Provide the (x, y) coordinate of the cell's center where the given text is located.  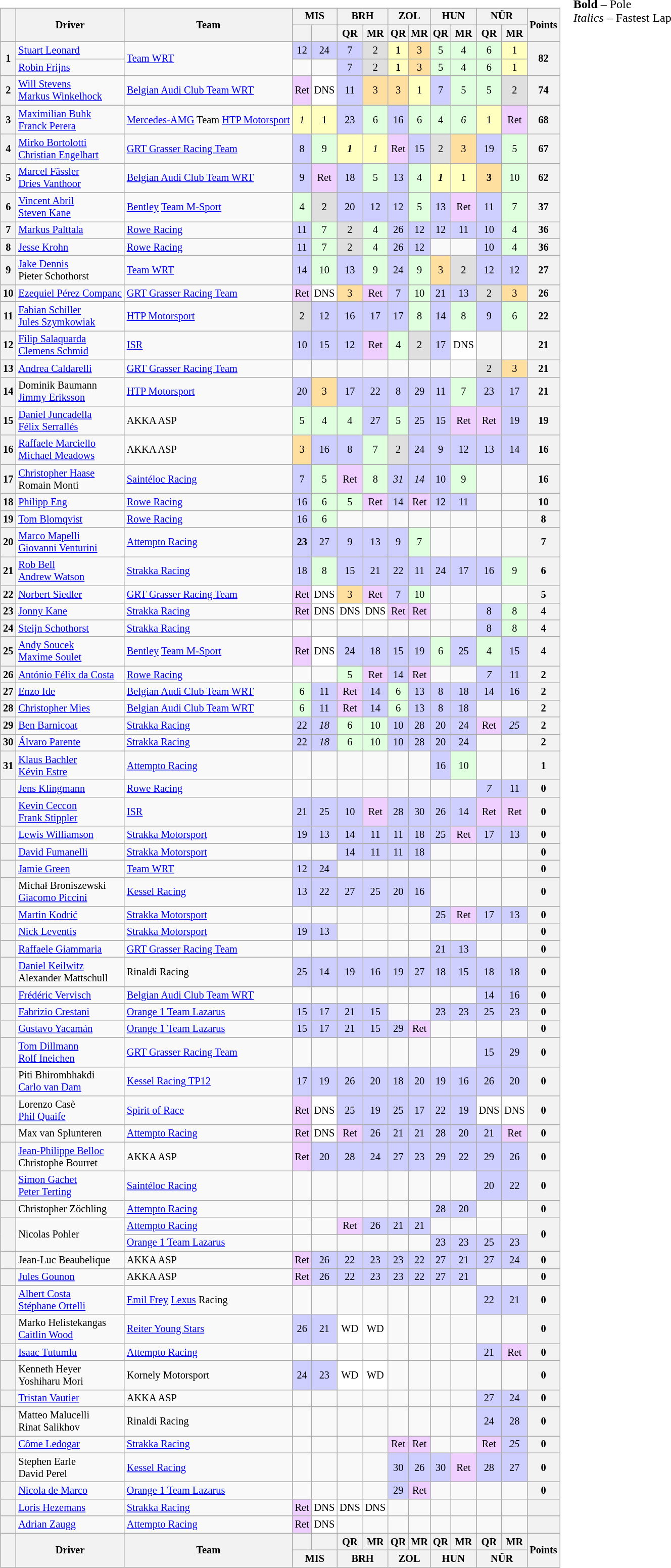
Jens Klingmann (70, 789)
Fabrizio Crestani (70, 1012)
Álvaro Parente (70, 743)
Max van Splunteren (70, 1133)
74 (544, 90)
Will Stevens Markus Winkelhock (70, 90)
Gustavo Yacamán (70, 1029)
António Félix da Costa (70, 675)
Tom Dillmann Rolf Ineichen (70, 1052)
Marcel Fässler Dries Vanthoor (70, 178)
Kenneth Heyer Yoshiharu Mori (70, 1375)
Isaac Tutumlu (70, 1352)
Ezequiel Pérez Companc (70, 294)
Jamie Green (70, 869)
Fabian Schiller Jules Szymkowiak (70, 316)
Loris Hezemans (70, 1508)
Jonny Kane (70, 611)
Piti Bhirombhakdi Carlo van Dam (70, 1081)
Adrian Zaugg (70, 1525)
Tom Blomqvist (70, 519)
Daniel Keilwitz Alexander Mattschull (70, 972)
Albert Costa Stéphane Ortelli (70, 1300)
Marko Helistekangas Caitlin Wood (70, 1329)
Emil Frey Lexus Racing (208, 1300)
Matteo Malucelli Rinat Salikhov (70, 1421)
Andrea Caldarelli (70, 368)
Lewis Williamson (70, 835)
Maximilian Buhk Franck Perera (70, 120)
Kessel Racing TP12 (208, 1081)
Andy Soucek Maxime Soulet (70, 651)
Stuart Leonard (70, 51)
Raffaele Marciello Michael Meadows (70, 450)
62 (544, 178)
37 (544, 207)
Jean-Luc Beaubelique (70, 1260)
Ben Barnicoat (70, 726)
Nicolas Pohler (70, 1234)
Simon Gachet Peter Terting (70, 1186)
Markus Palttala (70, 230)
Jules Gounon (70, 1277)
Filip Salaquarda Clemens Schmid (70, 346)
Kornely Motorsport (208, 1375)
Norbert Siedler (70, 594)
Robin Frijns (70, 68)
Rob Bell Andrew Watson (70, 572)
Philipp Eng (70, 502)
Spirit of Race (208, 1111)
Marco Mapelli Giovanni Venturini (70, 542)
Raffaele Giammaria (70, 949)
Enzo Ide (70, 692)
Jean-Philippe Belloc Christophe Bourret (70, 1157)
Nick Leventis (70, 932)
Vincent Abril Steven Kane (70, 207)
Tristan Vautier (70, 1398)
Jesse Krohn (70, 247)
67 (544, 149)
Dominik Baumann Jimmy Eriksson (70, 392)
Christopher Zöchling (70, 1209)
Christopher Mies (70, 708)
Kevin Ceccon Frank Stippler (70, 812)
Frédéric Vervisch (70, 995)
Reiter Young Stars (208, 1329)
Stephen Earle David Perel (70, 1467)
David Fumanelli (70, 852)
Daniel Juncadella Félix Serrallés (70, 421)
Mirko Bortolotti Christian Engelhart (70, 149)
68 (544, 120)
Michał Broniszewski Giacomo Piccini (70, 892)
Martin Kodrić (70, 915)
Christopher Haase Romain Monti (70, 479)
Jake Dennis Pieter Schothorst (70, 270)
Nicola de Marco (70, 1491)
Côme Ledogar (70, 1445)
82 (544, 59)
Mercedes-AMG Team HTP Motorsport (208, 120)
Klaus Bachler Kévin Estre (70, 766)
Lorenzo Casè Phil Quaife (70, 1111)
Steijn Schothorst (70, 629)
